Find where the given text appears and provide that cell's center as (X, Y) coordinate. 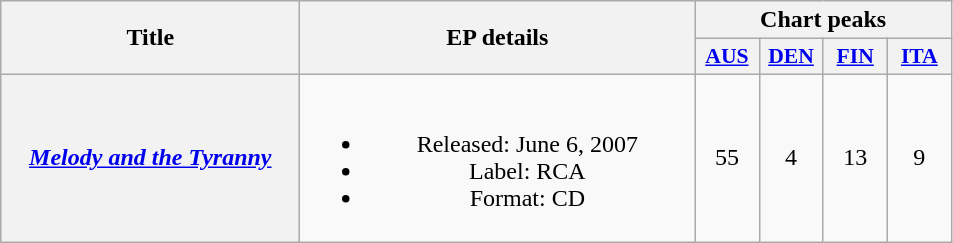
Released: June 6, 2007Label: RCAFormat: CD (498, 158)
Title (150, 38)
55 (727, 158)
ITA (919, 57)
Chart peaks (823, 20)
FIN (855, 57)
EP details (498, 38)
AUS (727, 57)
9 (919, 158)
4 (791, 158)
13 (855, 158)
Melody and the Tyranny (150, 158)
DEN (791, 57)
